Output the (x, y) coordinate of the center of the cell containing the given text.  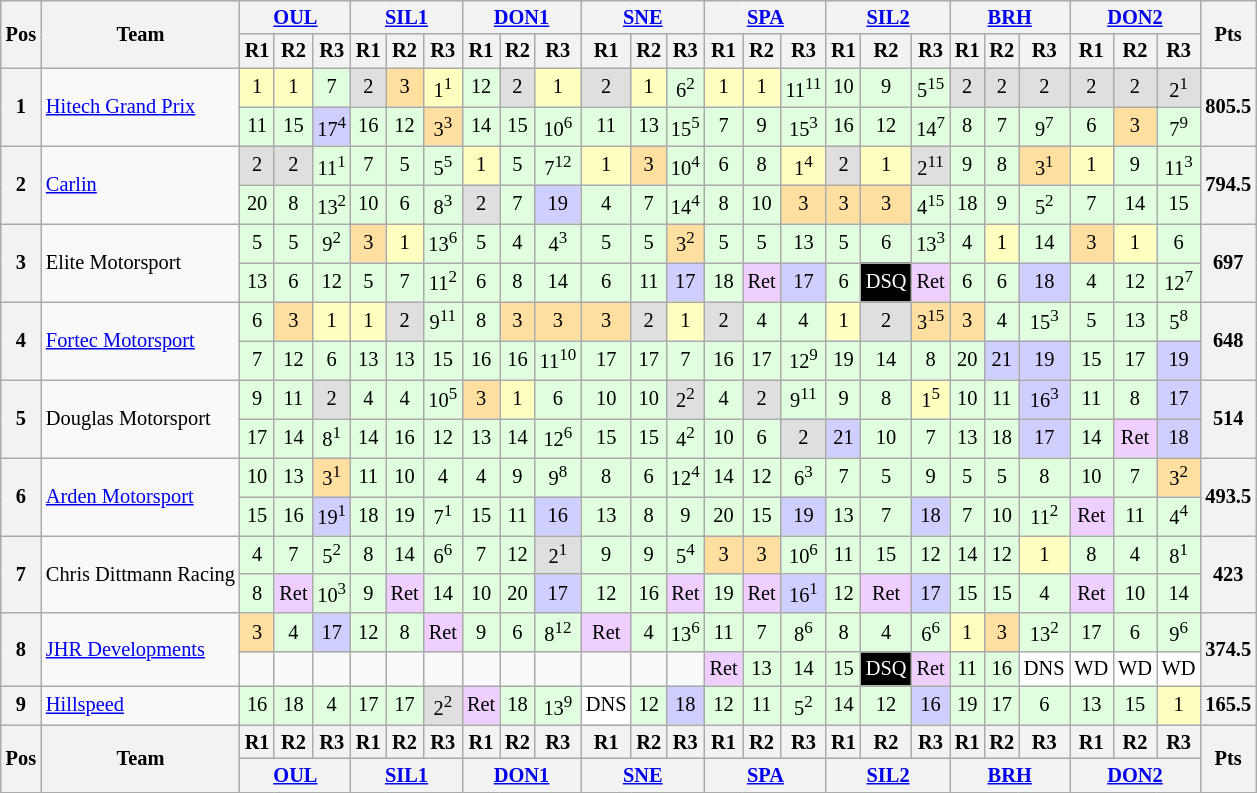
127 (1179, 282)
129 (804, 360)
58 (1179, 320)
42 (686, 438)
Douglas Motorsport (140, 418)
515 (930, 88)
161 (804, 594)
43 (558, 242)
103 (332, 594)
493.5 (1228, 496)
374.5 (1228, 650)
174 (332, 126)
Hitech Grand Prix (140, 107)
96 (1179, 632)
805.5 (1228, 107)
648 (1228, 340)
163 (1044, 398)
423 (1228, 574)
Hillspeed (140, 706)
Fortec Motorsport (140, 340)
697 (1228, 262)
62 (686, 88)
79 (1179, 126)
92 (332, 242)
712 (558, 166)
Chris Dittmann Racing (140, 574)
54 (686, 554)
105 (444, 398)
97 (1044, 126)
113 (1179, 166)
55 (444, 166)
514 (1228, 418)
104 (686, 166)
315 (930, 320)
1111 (804, 88)
165.5 (1228, 706)
Arden Motorsport (140, 496)
86 (804, 632)
Elite Motorsport (140, 262)
71 (444, 516)
133 (930, 242)
Carlin (140, 185)
63 (804, 476)
812 (558, 632)
144 (686, 204)
794.5 (1228, 185)
147 (930, 126)
1110 (558, 360)
191 (332, 516)
JHR Developments (140, 650)
124 (686, 476)
111 (332, 166)
126 (558, 438)
139 (558, 706)
98 (558, 476)
415 (930, 204)
44 (1179, 516)
83 (444, 204)
211 (930, 166)
33 (444, 126)
155 (686, 126)
